Capture the cell that displays the provided text and extract its [X, Y] central coordinate. 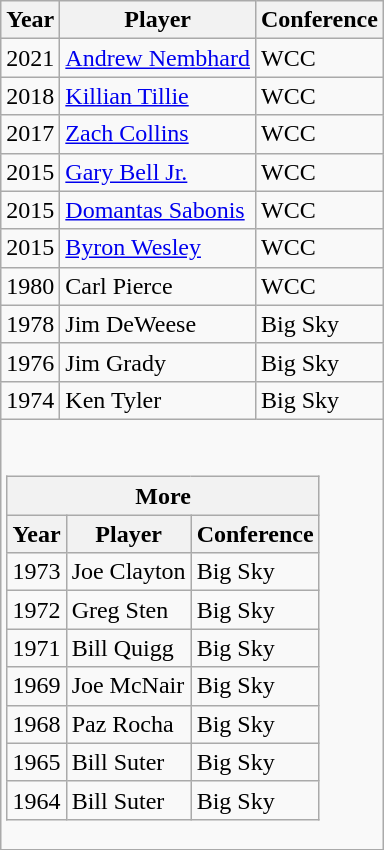
Greg Sten [128, 610]
1968 [36, 724]
Carl Pierce [158, 286]
Gary Bell Jr. [158, 172]
1973 [36, 572]
Bill Quigg [128, 648]
2017 [30, 134]
Killian Tillie [158, 96]
1964 [36, 800]
1971 [36, 648]
Joe McNair [128, 686]
Zach Collins [158, 134]
Andrew Nembhard [158, 58]
1965 [36, 762]
Domantas Sabonis [158, 210]
1978 [30, 324]
2021 [30, 58]
Byron Wesley [158, 248]
1976 [30, 362]
1972 [36, 610]
Ken Tyler [158, 400]
2018 [30, 96]
Jim Grady [158, 362]
1980 [30, 286]
Jim DeWeese [158, 324]
1969 [36, 686]
1974 [30, 400]
Paz Rocha [128, 724]
Joe Clayton [128, 572]
More [163, 496]
